Provide the [X, Y] coordinate of the cell's center where the given text is located.  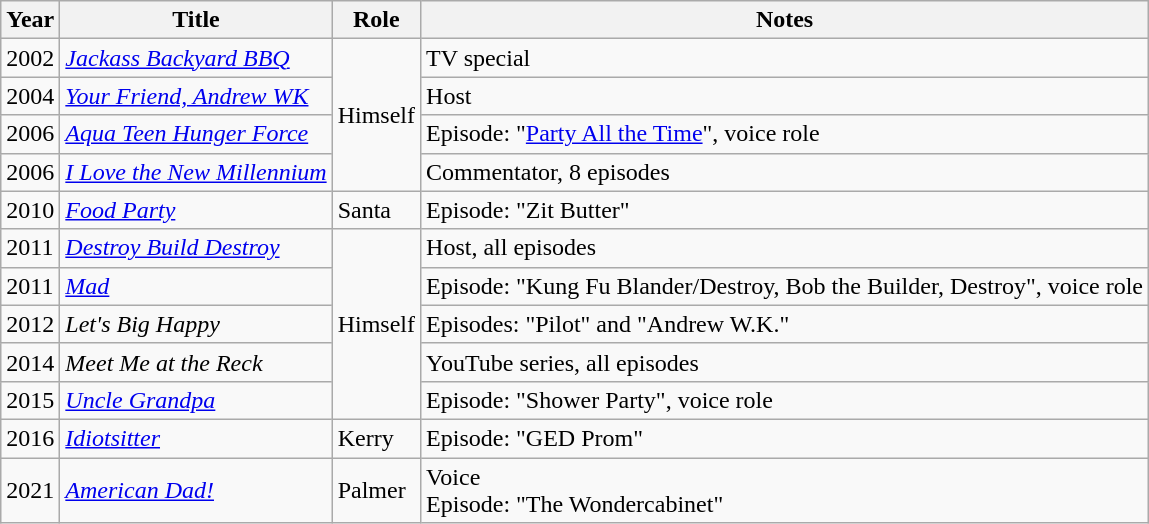
Role [376, 20]
Jackass Backyard BBQ [196, 58]
2012 [30, 324]
I Love the New Millennium [196, 172]
Santa [376, 210]
2004 [30, 96]
Year [30, 20]
2021 [30, 490]
2002 [30, 58]
American Dad! [196, 490]
Host, all episodes [785, 248]
VoiceEpisode: "The Wondercabinet" [785, 490]
Episodes: "Pilot" and "Andrew W.K." [785, 324]
Episode: "GED Prom" [785, 438]
Let's Big Happy [196, 324]
Uncle Grandpa [196, 400]
Destroy Build Destroy [196, 248]
Meet Me at the Reck [196, 362]
Episode: "Shower Party", voice role [785, 400]
2015 [30, 400]
Palmer [376, 490]
Aqua Teen Hunger Force [196, 134]
TV special [785, 58]
Food Party [196, 210]
Notes [785, 20]
Kerry [376, 438]
2014 [30, 362]
Episode: "Zit Butter" [785, 210]
Your Friend, Andrew WK [196, 96]
2010 [30, 210]
Episode: "Party All the Time", voice role [785, 134]
YouTube series, all episodes [785, 362]
Episode: "Kung Fu Blander/Destroy, Bob the Builder, Destroy", voice role [785, 286]
2016 [30, 438]
Host [785, 96]
Mad [196, 286]
Commentator, 8 episodes [785, 172]
Title [196, 20]
Idiotsitter [196, 438]
